Search for the cell housing the specified text and yield its [X, Y] center coordinate. 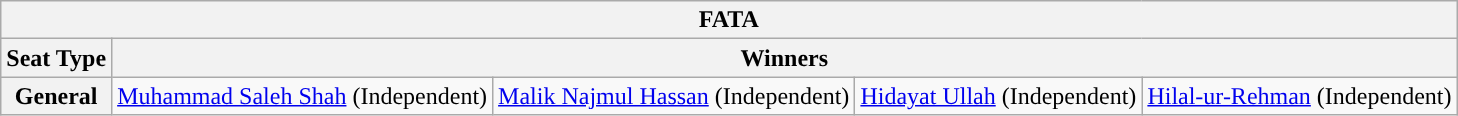
General [56, 96]
Winners [784, 58]
Hilal-ur-Rehman (Independent) [1300, 96]
Malik Najmul Hassan (Independent) [674, 96]
FATA [729, 20]
Muhammad Saleh Shah (Independent) [302, 96]
Hidayat Ullah (Independent) [998, 96]
Seat Type [56, 58]
